From the cell containing the given text, extract its center point as [X, Y] coordinate. 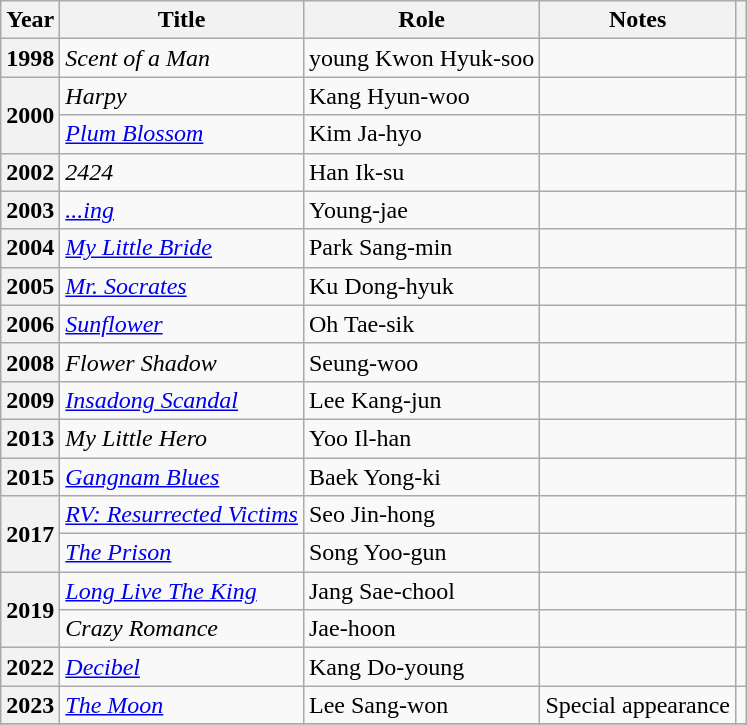
Song Yoo-gun [421, 553]
RV: Resurrected Victims [182, 515]
Yoo Il-han [421, 438]
2004 [30, 248]
Kang Do-young [421, 667]
Notes [638, 20]
Park Sang-min [421, 248]
Baek Yong-ki [421, 477]
2003 [30, 210]
Year [30, 20]
Scent of a Man [182, 58]
Plum Blossom [182, 134]
Sunflower [182, 324]
2015 [30, 477]
Flower Shadow [182, 362]
2019 [30, 610]
2023 [30, 705]
Seo Jin-hong [421, 515]
2009 [30, 400]
Harpy [182, 96]
Decibel [182, 667]
Seung-woo [421, 362]
My Little Bride [182, 248]
2424 [182, 172]
Role [421, 20]
Oh Tae-sik [421, 324]
2008 [30, 362]
Long Live The King [182, 591]
The Prison [182, 553]
Jang Sae-chool [421, 591]
2002 [30, 172]
2006 [30, 324]
Han Ik-su [421, 172]
Kim Ja-hyo [421, 134]
Crazy Romance [182, 629]
Jae-hoon [421, 629]
Ku Dong-hyuk [421, 286]
young Kwon Hyuk-soo [421, 58]
Lee Kang-jun [421, 400]
My Little Hero [182, 438]
Young-jae [421, 210]
Mr. Socrates [182, 286]
2000 [30, 115]
2017 [30, 534]
Gangnam Blues [182, 477]
The Moon [182, 705]
...ing [182, 210]
2005 [30, 286]
2022 [30, 667]
Lee Sang-won [421, 705]
2013 [30, 438]
1998 [30, 58]
Kang Hyun-woo [421, 96]
Special appearance [638, 705]
Title [182, 20]
Insadong Scandal [182, 400]
